Output the (x, y) coordinate of the center of the cell containing the given text.  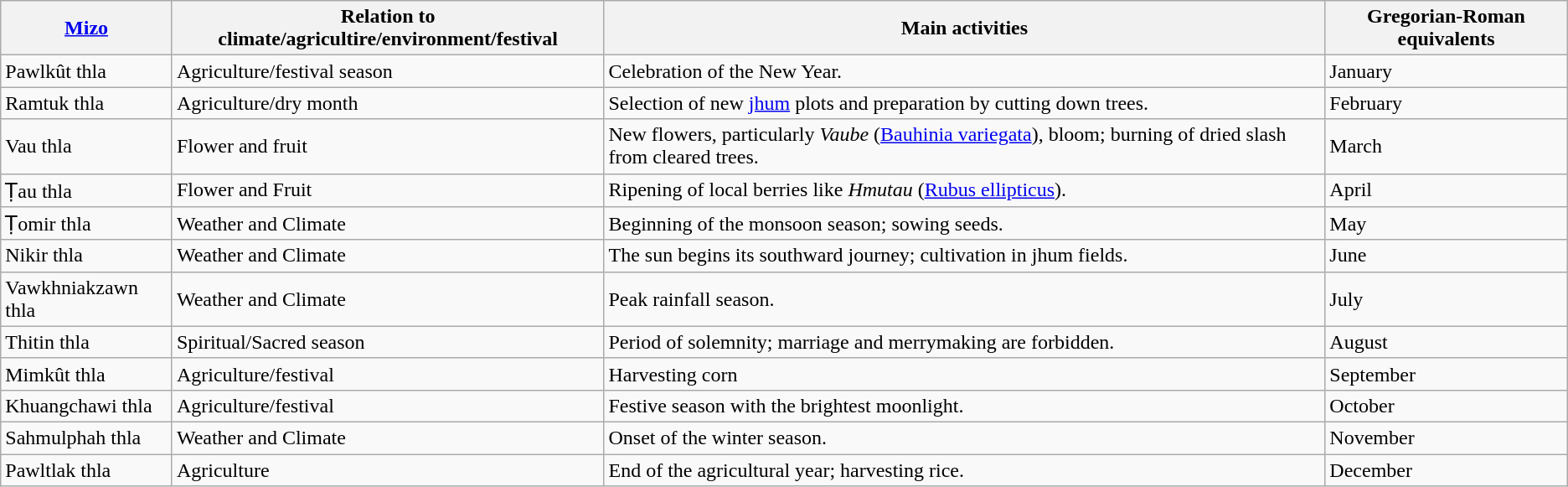
February (1446, 103)
End of the agricultural year; harvesting rice. (965, 470)
Ripening of local berries like Hmutau (Rubus ellipticus). (965, 190)
Gregorian-Roman equivalents (1446, 28)
Selection of new jhum plots and preparation by cutting down trees. (965, 103)
Mimkût thla (87, 374)
Agriculture (388, 470)
October (1446, 406)
June (1446, 256)
September (1446, 374)
November (1446, 438)
Vau thla (87, 146)
Pawltlak thla (87, 470)
Thitin thla (87, 342)
New flowers, particularly Vaube (Bauhinia variegata), bloom; burning of dried slash from cleared trees. (965, 146)
The sun begins its southward journey; cultivation in jhum fields. (965, 256)
Agriculture/festival season (388, 71)
Ṭomir thla (87, 224)
Nikir thla (87, 256)
Onset of the winter season. (965, 438)
Beginning of the monsoon season; sowing seeds. (965, 224)
Sahmulphah thla (87, 438)
Relation to climate/agricultire/environment/festival (388, 28)
May (1446, 224)
December (1446, 470)
Vawkhniakzawn thla (87, 298)
Celebration of the New Year. (965, 71)
Peak rainfall season. (965, 298)
Mizo (87, 28)
Flower and Fruit (388, 190)
Period of solemnity; marriage and merrymaking are forbidden. (965, 342)
April (1446, 190)
Khuangchawi thla (87, 406)
July (1446, 298)
August (1446, 342)
January (1446, 71)
Main activities (965, 28)
Pawlkût thla (87, 71)
Ramtuk thla (87, 103)
March (1446, 146)
Flower and fruit (388, 146)
Agriculture/dry month (388, 103)
Ṭau thla (87, 190)
Festive season with the brightest moonlight. (965, 406)
Spiritual/Sacred season (388, 342)
Harvesting corn (965, 374)
